Extract the (x, y) coordinate from the center of the cell holding the provided text.  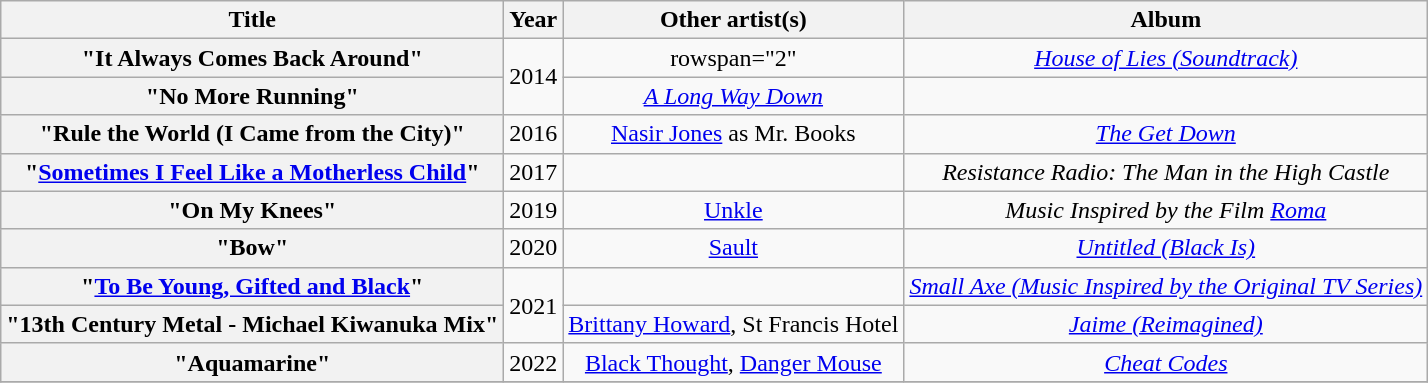
Sault (734, 248)
Title (252, 20)
Unkle (734, 210)
Nasir Jones as Mr. Books (734, 134)
"No More Running" (252, 96)
Album (1166, 20)
Untitled (Black Is) (1166, 248)
Year (534, 20)
2021 (534, 305)
Brittany Howard, St Francis Hotel (734, 324)
Resistance Radio: The Man in the High Castle (1166, 172)
"Rule the World (I Came from the City)" (252, 134)
2016 (534, 134)
rowspan="2" (734, 58)
Music Inspired by the Film Roma (1166, 210)
"13th Century Metal - Michael Kiwanuka Mix" (252, 324)
2022 (534, 362)
2020 (534, 248)
"Bow" (252, 248)
"On My Knees" (252, 210)
"It Always Comes Back Around" (252, 58)
2017 (534, 172)
Black Thought, Danger Mouse (734, 362)
"Aquamarine" (252, 362)
"To Be Young, Gifted and Black" (252, 286)
2014 (534, 77)
Cheat Codes (1166, 362)
House of Lies (Soundtrack) (1166, 58)
A Long Way Down (734, 96)
Small Axe (Music Inspired by the Original TV Series) (1166, 286)
Jaime (Reimagined) (1166, 324)
Other artist(s) (734, 20)
"Sometimes I Feel Like a Motherless Child" (252, 172)
The Get Down (1166, 134)
2019 (534, 210)
